Identify which cell holds the provided text, then report its [x, y] central coordinate. 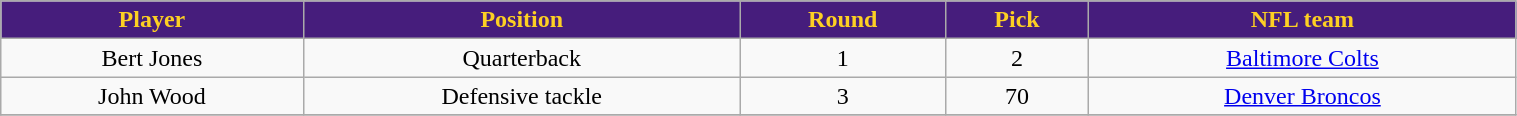
John Wood [152, 96]
Quarterback [522, 58]
3 [842, 96]
1 [842, 58]
2 [1017, 58]
Baltimore Colts [1302, 58]
70 [1017, 96]
Denver Broncos [1302, 96]
Defensive tackle [522, 96]
Round [842, 20]
Bert Jones [152, 58]
Position [522, 20]
Player [152, 20]
NFL team [1302, 20]
Pick [1017, 20]
